Detect which cell encompasses the target text, then output its [X, Y] center coordinate. 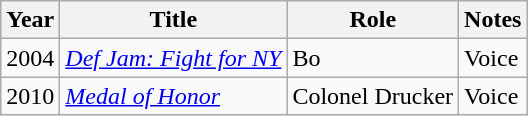
2004 [30, 58]
Colonel Drucker [373, 96]
Notes [493, 20]
Title [174, 20]
Bo [373, 58]
Year [30, 20]
Medal of Honor [174, 96]
Role [373, 20]
Def Jam: Fight for NY [174, 58]
2010 [30, 96]
